Capture the cell that displays the provided text and extract its (x, y) central coordinate. 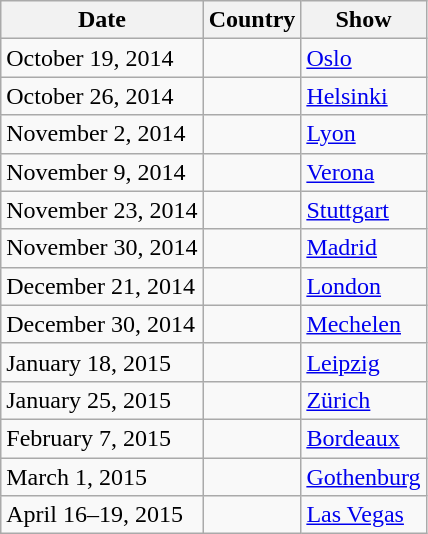
November 23, 2014 (102, 210)
January 25, 2015 (102, 400)
November 30, 2014 (102, 248)
Gothenburg (364, 477)
November 9, 2014 (102, 172)
Oslo (364, 58)
December 21, 2014 (102, 286)
April 16–19, 2015 (102, 515)
November 2, 2014 (102, 134)
January 18, 2015 (102, 362)
December 30, 2014 (102, 324)
October 26, 2014 (102, 96)
London (364, 286)
Bordeaux (364, 438)
Country (252, 20)
October 19, 2014 (102, 58)
Leipzig (364, 362)
Show (364, 20)
February 7, 2015 (102, 438)
Helsinki (364, 96)
Mechelen (364, 324)
Las Vegas (364, 515)
Zürich (364, 400)
Lyon (364, 134)
Stuttgart (364, 210)
Date (102, 20)
March 1, 2015 (102, 477)
Verona (364, 172)
Madrid (364, 248)
